Search for the cell housing the specified text and yield its [X, Y] center coordinate. 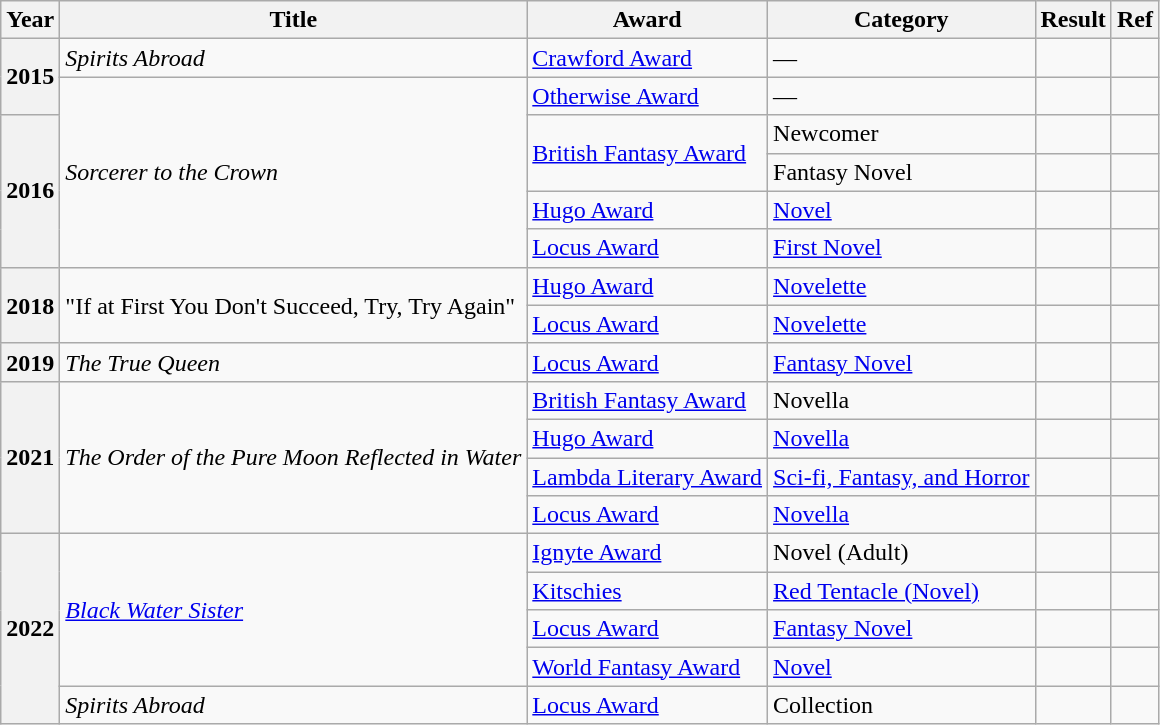
Lambda Literary Award [648, 477]
Novel (Adult) [902, 553]
Red Tentacle (Novel) [902, 591]
Newcomer [902, 134]
Otherwise Award [648, 96]
Kitschies [648, 591]
Crawford Award [648, 58]
Sci-fi, Fantasy, and Horror [902, 477]
Award [648, 20]
Category [902, 20]
2015 [30, 77]
Collection [902, 705]
Year [30, 20]
Ignyte Award [648, 553]
2018 [30, 305]
World Fantasy Award [648, 667]
Sorcerer to the Crown [294, 172]
Result [1073, 20]
2016 [30, 191]
Title [294, 20]
The True Queen [294, 362]
2021 [30, 457]
"If at First You Don't Succeed, Try, Try Again" [294, 305]
Black Water Sister [294, 610]
Ref [1134, 20]
The Order of the Pure Moon Reflected in Water [294, 457]
2022 [30, 629]
2019 [30, 362]
First Novel [902, 248]
